Locate the cell with the specified text and output its (x, y) center coordinate. 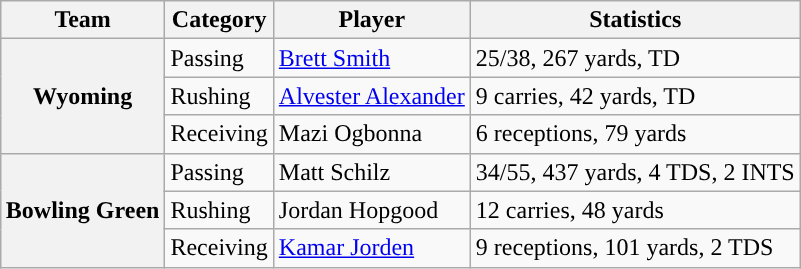
25/38, 267 yards, TD (635, 58)
Team (82, 20)
Wyoming (82, 96)
Alvester Alexander (372, 96)
Brett Smith (372, 58)
6 receptions, 79 yards (635, 134)
12 carries, 48 yards (635, 210)
Jordan Hopgood (372, 210)
Category (219, 20)
Player (372, 20)
Mazi Ogbonna (372, 134)
Matt Schilz (372, 172)
Statistics (635, 20)
Bowling Green (82, 210)
9 carries, 42 yards, TD (635, 96)
34/55, 437 yards, 4 TDS, 2 INTS (635, 172)
9 receptions, 101 yards, 2 TDS (635, 248)
Kamar Jorden (372, 248)
